Provide the [x, y] coordinate of the cell's center where the given text is located.  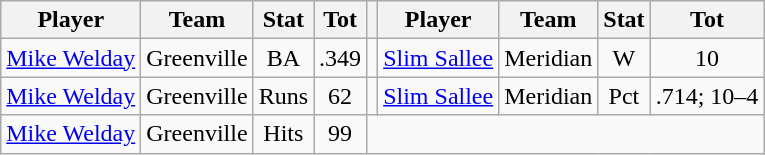
.349 [340, 58]
.714; 10–4 [707, 96]
62 [340, 96]
10 [707, 58]
Hits [283, 134]
BA [283, 58]
Pct [624, 96]
Runs [283, 96]
99 [340, 134]
W [624, 58]
